Provide the [x, y] coordinate of the cell's center where the given text is located.  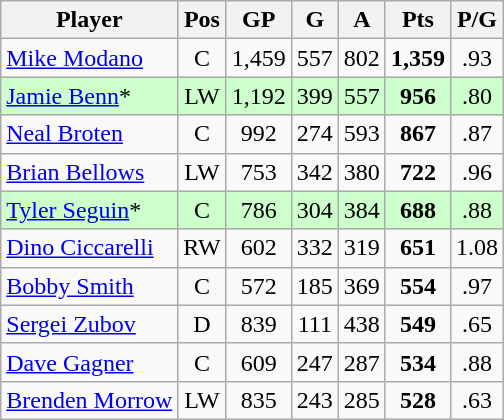
304 [314, 210]
1,459 [258, 58]
G [314, 20]
438 [362, 324]
867 [418, 134]
Mike Modano [90, 58]
332 [314, 248]
602 [258, 248]
Tyler Seguin* [90, 210]
274 [314, 134]
384 [362, 210]
243 [314, 400]
.63 [476, 400]
Neal Broten [90, 134]
319 [362, 248]
839 [258, 324]
1,192 [258, 96]
554 [418, 286]
.93 [476, 58]
786 [258, 210]
.97 [476, 286]
688 [418, 210]
835 [258, 400]
Jamie Benn* [90, 96]
342 [314, 172]
956 [418, 96]
Brenden Morrow [90, 400]
593 [362, 134]
534 [418, 362]
Sergei Zubov [90, 324]
247 [314, 362]
380 [362, 172]
549 [418, 324]
572 [258, 286]
.80 [476, 96]
399 [314, 96]
.96 [476, 172]
Player [90, 20]
Pos [202, 20]
1,359 [418, 58]
Brian Bellows [90, 172]
287 [362, 362]
111 [314, 324]
802 [362, 58]
185 [314, 286]
A [362, 20]
Dave Gagner [90, 362]
D [202, 324]
Pts [418, 20]
.65 [476, 324]
285 [362, 400]
RW [202, 248]
609 [258, 362]
1.08 [476, 248]
GP [258, 20]
.87 [476, 134]
992 [258, 134]
528 [418, 400]
753 [258, 172]
651 [418, 248]
369 [362, 286]
Bobby Smith [90, 286]
P/G [476, 20]
Dino Ciccarelli [90, 248]
722 [418, 172]
